Extract the (X, Y) coordinate from the center of the cell holding the provided text.  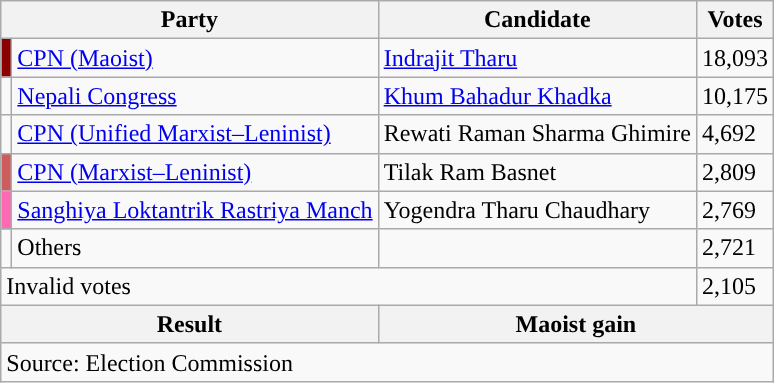
Nepali Congress (195, 96)
2,105 (734, 286)
Others (195, 248)
Result (190, 324)
Votes (734, 20)
Candidate (537, 20)
2,809 (734, 172)
Tilak Ram Basnet (537, 172)
Indrajit Tharu (537, 58)
Yogendra Tharu Chaudhary (537, 210)
2,721 (734, 248)
CPN (Maoist) (195, 58)
CPN (Unified Marxist–Leninist) (195, 134)
10,175 (734, 96)
Sanghiya Loktantrik Rastriya Manch (195, 210)
CPN (Marxist–Leninist) (195, 172)
4,692 (734, 134)
Party (190, 20)
2,769 (734, 210)
18,093 (734, 58)
Source: Election Commission (388, 362)
Rewati Raman Sharma Ghimire (537, 134)
Invalid votes (349, 286)
Maoist gain (576, 324)
Khum Bahadur Khadka (537, 96)
